Find where the given text appears and provide that cell's center as (x, y) coordinate. 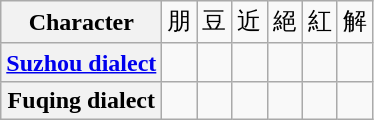
Fuqing dialect (82, 100)
近 (250, 22)
朋 (180, 22)
Character (82, 22)
解 (354, 22)
Suzhou dialect (82, 62)
紅 (320, 22)
絕 (284, 22)
豆 (214, 22)
